Scan for the cell matching the given text and deliver its [X, Y] coordinate at center. 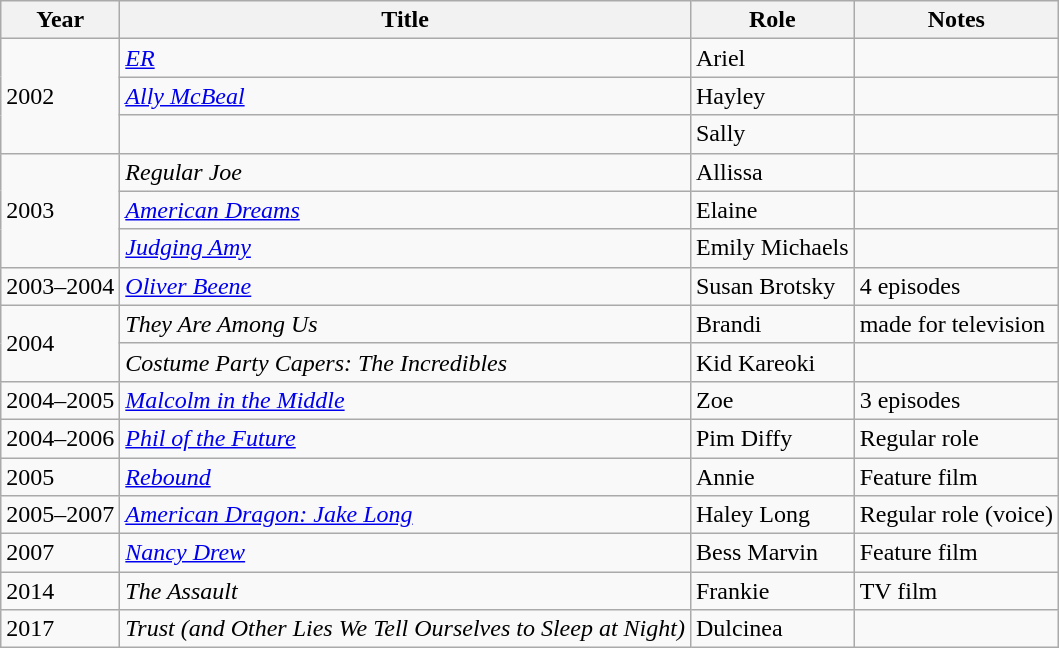
Haley Long [772, 515]
Phil of the Future [406, 438]
Susan Brotsky [772, 286]
American Dragon: Jake Long [406, 515]
TV film [956, 591]
Regular role (voice) [956, 515]
3 episodes [956, 400]
Brandi [772, 324]
Rebound [406, 477]
The Assault [406, 591]
Notes [956, 20]
Emily Michaels [772, 248]
Pim Diffy [772, 438]
Role [772, 20]
American Dreams [406, 210]
Nancy Drew [406, 553]
Allissa [772, 172]
Dulcinea [772, 629]
2004 [60, 343]
Kid Kareoki [772, 362]
2007 [60, 553]
Zoe [772, 400]
Title [406, 20]
Judging Amy [406, 248]
Ariel [772, 58]
2003–2004 [60, 286]
Frankie [772, 591]
Trust (and Other Lies We Tell Ourselves to Sleep at Night) [406, 629]
2002 [60, 96]
Malcolm in the Middle [406, 400]
Hayley [772, 96]
Year [60, 20]
They Are Among Us [406, 324]
Oliver Beene [406, 286]
Sally [772, 134]
Annie [772, 477]
2003 [60, 210]
Regular role [956, 438]
2004–2006 [60, 438]
4 episodes [956, 286]
Bess Marvin [772, 553]
Costume Party Capers: The Incredibles [406, 362]
made for television [956, 324]
2005–2007 [60, 515]
Elaine [772, 210]
2017 [60, 629]
2005 [60, 477]
2004–2005 [60, 400]
Ally McBeal [406, 96]
Regular Joe [406, 172]
2014 [60, 591]
ER [406, 58]
